Output the (x, y) coordinate of the center of the cell containing the given text.  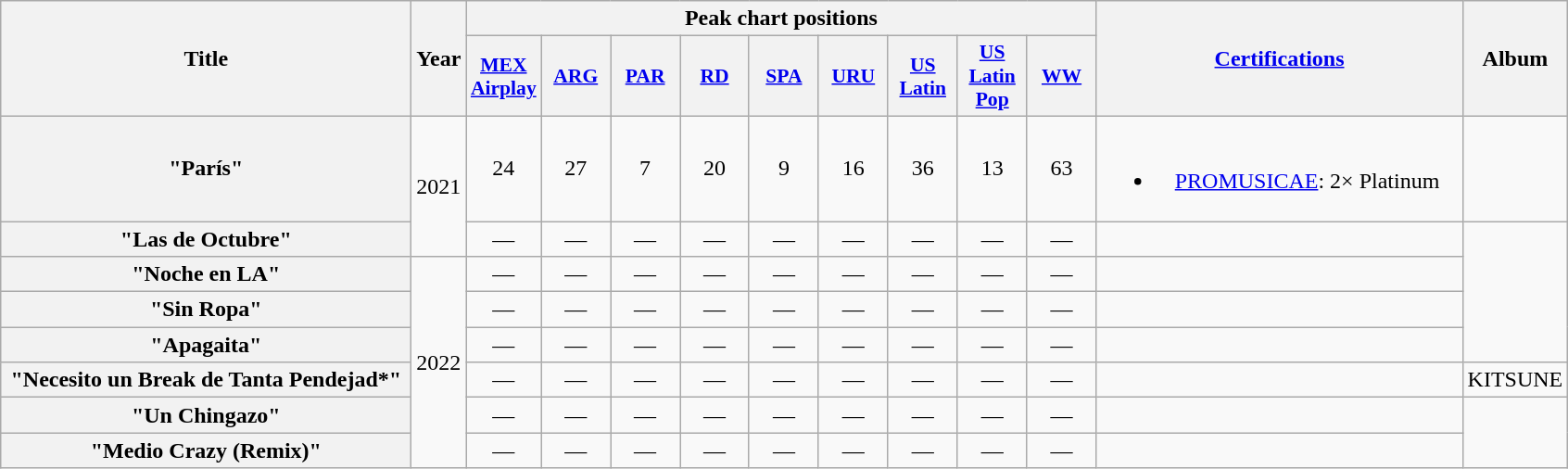
20 (715, 169)
13 (992, 169)
"Noche en LA" (206, 274)
US Latin Pop (992, 76)
9 (784, 169)
WW (1062, 76)
ARG (576, 76)
24 (504, 169)
KITSUNE (1515, 380)
63 (1062, 169)
"París" (206, 169)
"Medio Crazy (Remix)" (206, 450)
Peak chart positions (781, 19)
SPA (784, 76)
Album (1515, 59)
Year (439, 59)
"Un Chingazo" (206, 415)
27 (576, 169)
16 (853, 169)
PROMUSICAE: 2× Platinum (1279, 169)
MEX Airplay (504, 76)
"Apagaita" (206, 345)
URU (853, 76)
"Necesito un Break de Tanta Pendejad*" (206, 380)
7 (645, 169)
US Latin (923, 76)
PAR (645, 76)
Certifications (1279, 59)
2022 (439, 362)
36 (923, 169)
"Las de Octubre" (206, 238)
2021 (439, 185)
"Sin Ropa" (206, 310)
RD (715, 76)
Title (206, 59)
